From the cell containing the given text, extract its center point as [X, Y] coordinate. 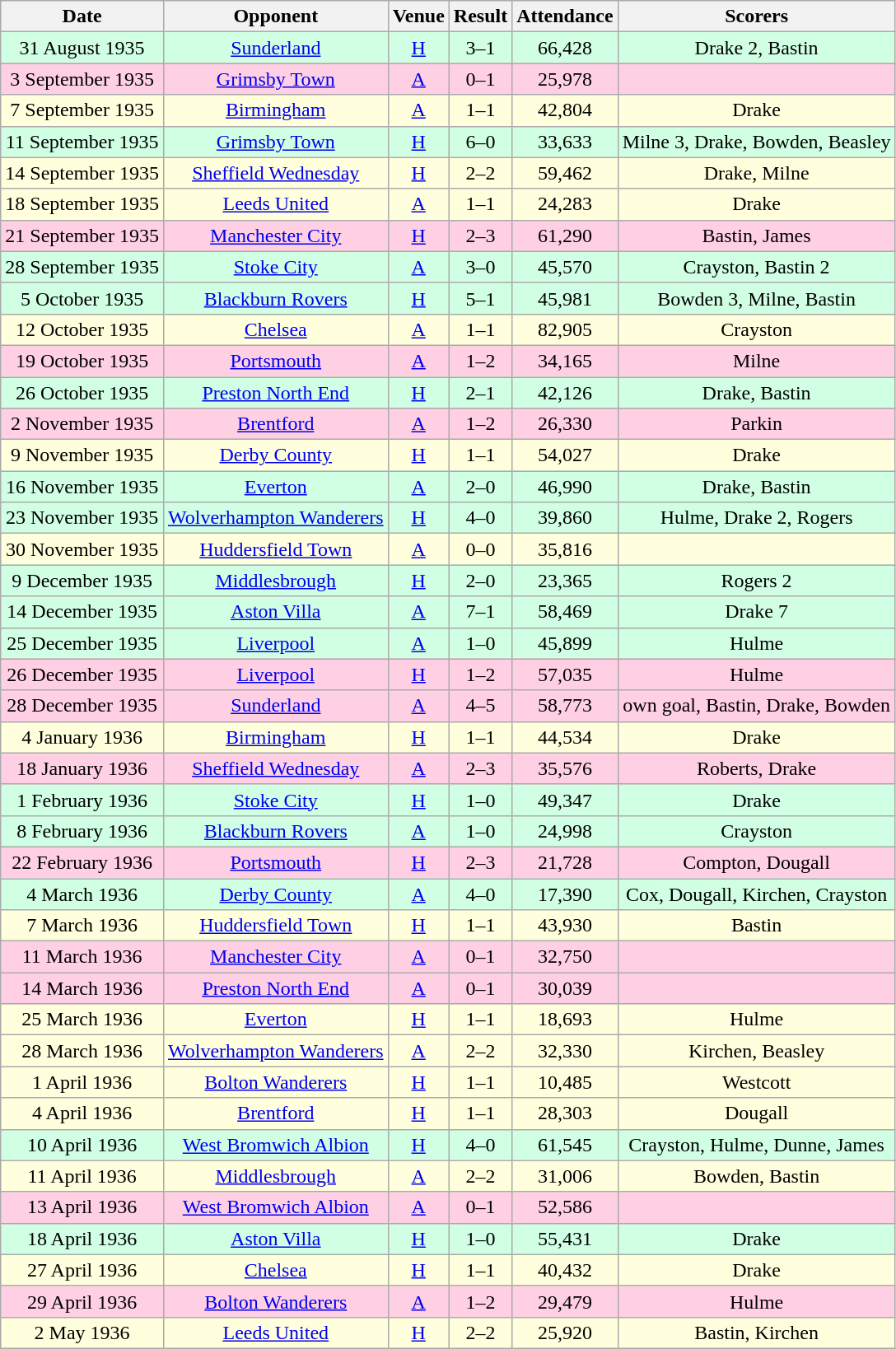
Milne [756, 361]
Bowden 3, Milne, Bastin [756, 298]
2 November 1935 [82, 424]
42,804 [565, 110]
46,990 [565, 487]
22 February 1936 [82, 862]
2 May 1936 [82, 1333]
55,431 [565, 1239]
49,347 [565, 800]
25,920 [565, 1333]
21,728 [565, 862]
19 October 1935 [82, 361]
29,479 [565, 1301]
9 December 1935 [82, 581]
8 February 1936 [82, 831]
Crayston, Bastin 2 [756, 267]
30 November 1935 [82, 549]
1 April 1936 [82, 1082]
12 October 1935 [82, 329]
35,816 [565, 549]
25 March 1936 [82, 1020]
18 January 1936 [82, 768]
Attendance [565, 16]
82,905 [565, 329]
28 December 1935 [82, 706]
4–5 [480, 706]
Parkin [756, 424]
31,006 [565, 1176]
13 April 1936 [82, 1207]
26,330 [565, 424]
Bastin, Kirchen [756, 1333]
66,428 [565, 48]
18 April 1936 [82, 1239]
7 March 1936 [82, 926]
Rogers 2 [756, 581]
33,633 [565, 142]
23,365 [565, 581]
5 October 1935 [82, 298]
52,586 [565, 1207]
27 April 1936 [82, 1270]
Dougall [756, 1113]
42,126 [565, 393]
7 September 1935 [82, 110]
61,545 [565, 1145]
31 August 1935 [82, 48]
2–1 [480, 393]
25,978 [565, 79]
24,998 [565, 831]
35,576 [565, 768]
Milne 3, Drake, Bowden, Beasley [756, 142]
28 September 1935 [82, 267]
9 November 1935 [82, 455]
54,027 [565, 455]
18 September 1935 [82, 204]
32,750 [565, 957]
34,165 [565, 361]
39,860 [565, 518]
30,039 [565, 988]
11 April 1936 [82, 1176]
26 December 1935 [82, 674]
3–1 [480, 48]
40,432 [565, 1270]
58,469 [565, 612]
Drake 2, Bastin [756, 48]
Kirchen, Beasley [756, 1051]
14 December 1935 [82, 612]
Bastin, James [756, 236]
3–0 [480, 267]
45,981 [565, 298]
5–1 [480, 298]
16 November 1935 [82, 487]
Compton, Dougall [756, 862]
61,290 [565, 236]
43,930 [565, 926]
1 February 1936 [82, 800]
Roberts, Drake [756, 768]
11 March 1936 [82, 957]
Drake, Milne [756, 173]
10,485 [565, 1082]
Date [82, 16]
14 March 1936 [82, 988]
29 April 1936 [82, 1301]
10 April 1936 [82, 1145]
17,390 [565, 894]
Venue [418, 16]
28,303 [565, 1113]
45,899 [565, 643]
21 September 1935 [82, 236]
3 September 1935 [82, 79]
Scorers [756, 16]
4 March 1936 [82, 894]
Bowden, Bastin [756, 1176]
Westcott [756, 1082]
Bastin [756, 926]
7–1 [480, 612]
Opponent [275, 16]
32,330 [565, 1051]
24,283 [565, 204]
Drake 7 [756, 612]
4 January 1936 [82, 737]
11 September 1935 [82, 142]
45,570 [565, 267]
Crayston, Hulme, Dunne, James [756, 1145]
6–0 [480, 142]
25 December 1935 [82, 643]
0–0 [480, 549]
26 October 1935 [82, 393]
59,462 [565, 173]
23 November 1935 [82, 518]
Result [480, 16]
4 April 1936 [82, 1113]
18,693 [565, 1020]
28 March 1936 [82, 1051]
44,534 [565, 737]
own goal, Bastin, Drake, Bowden [756, 706]
57,035 [565, 674]
58,773 [565, 706]
Hulme, Drake 2, Rogers [756, 518]
Cox, Dougall, Kirchen, Crayston [756, 894]
14 September 1935 [82, 173]
